Return the (X, Y) coordinate for the center point of the cell that contains the specified text.  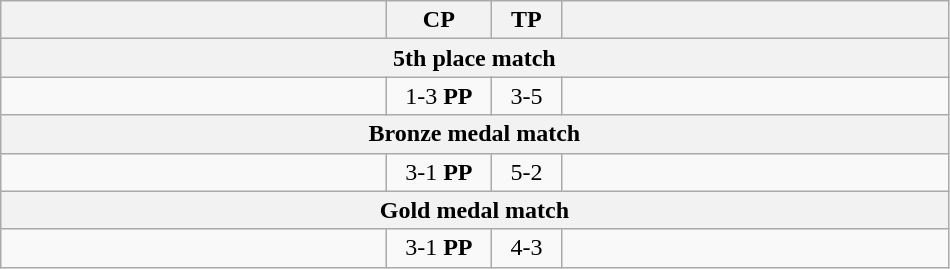
3-5 (526, 96)
5-2 (526, 172)
Bronze medal match (474, 134)
1-3 PP (439, 96)
5th place match (474, 58)
Gold medal match (474, 210)
TP (526, 20)
CP (439, 20)
4-3 (526, 248)
